Detect which cell encompasses the target text, then output its (x, y) center coordinate. 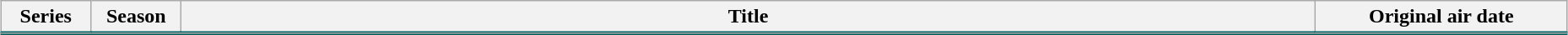
Original air date (1441, 17)
Title (748, 17)
Season (137, 17)
Series (46, 17)
